Scan for the cell matching the given text and deliver its (x, y) coordinate at center. 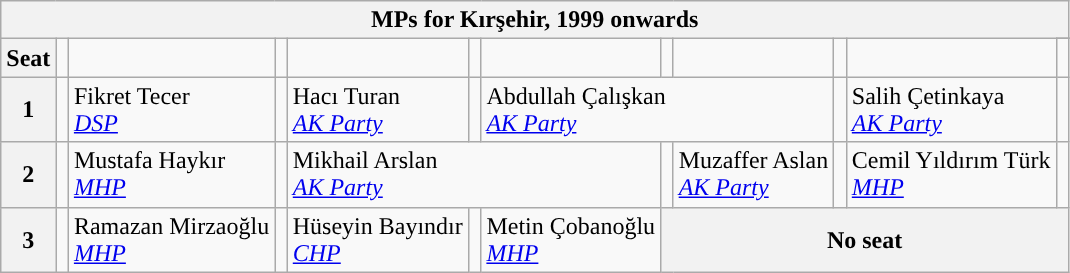
Cemil Yıldırım TürkMHP (951, 174)
Muzaffer AslanAK Party (754, 174)
Salih ÇetinkayaAK Party (951, 110)
2 (28, 174)
Mustafa HaykırMHP (171, 174)
Mikhail ArslanAK Party (474, 174)
Hacı TuranAK Party (378, 110)
No seat (865, 240)
Hüseyin BayındırCHP (378, 240)
1 (28, 110)
MPs for Kırşehir, 1999 onwards (535, 20)
Seat (28, 58)
Ramazan MirzaoğluMHP (171, 240)
Fikret TecerDSP (171, 110)
3 (28, 240)
Metin ÇobanoğluMHP (571, 240)
Abdullah ÇalışkanAK Party (658, 110)
